Output the (x, y) coordinate of the center of the cell containing the given text.  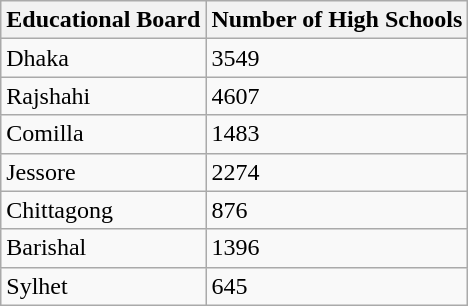
Educational Board (104, 20)
Chittagong (104, 210)
3549 (337, 58)
Sylhet (104, 286)
1396 (337, 248)
645 (337, 286)
Dhaka (104, 58)
2274 (337, 172)
Jessore (104, 172)
Barishal (104, 248)
1483 (337, 134)
4607 (337, 96)
Number of High Schools (337, 20)
Rajshahi (104, 96)
Comilla (104, 134)
876 (337, 210)
